For the text-containing cell, return its midpoint in [x, y] coordinate format. 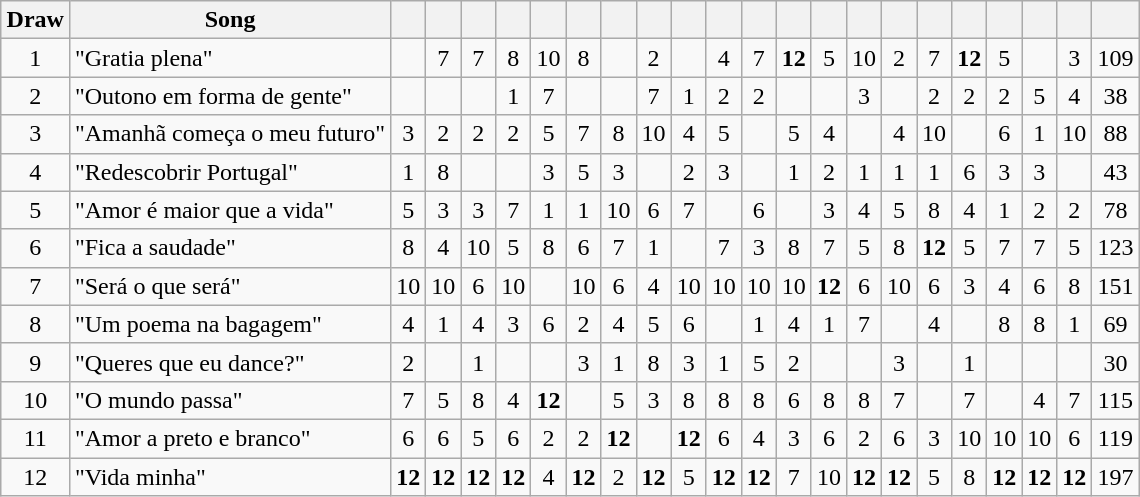
"Um poema na bagagem" [230, 324]
9 [35, 362]
115 [1116, 400]
"Outono em forma de gente" [230, 96]
"Gratia plena" [230, 58]
"Será o que será" [230, 286]
11 [35, 438]
"Fica a saudade" [230, 248]
123 [1116, 248]
151 [1116, 286]
"Amanhã começa o meu futuro" [230, 134]
69 [1116, 324]
109 [1116, 58]
88 [1116, 134]
"Amor é maior que a vida" [230, 210]
43 [1116, 172]
197 [1116, 477]
"Queres que eu dance?" [230, 362]
"O mundo passa" [230, 400]
78 [1116, 210]
30 [1116, 362]
38 [1116, 96]
Draw [35, 20]
"Vida minha" [230, 477]
119 [1116, 438]
Song [230, 20]
"Amor a preto e branco" [230, 438]
"Redescobrir Portugal" [230, 172]
